Return the (X, Y) coordinate for the center point of the cell that contains the specified text.  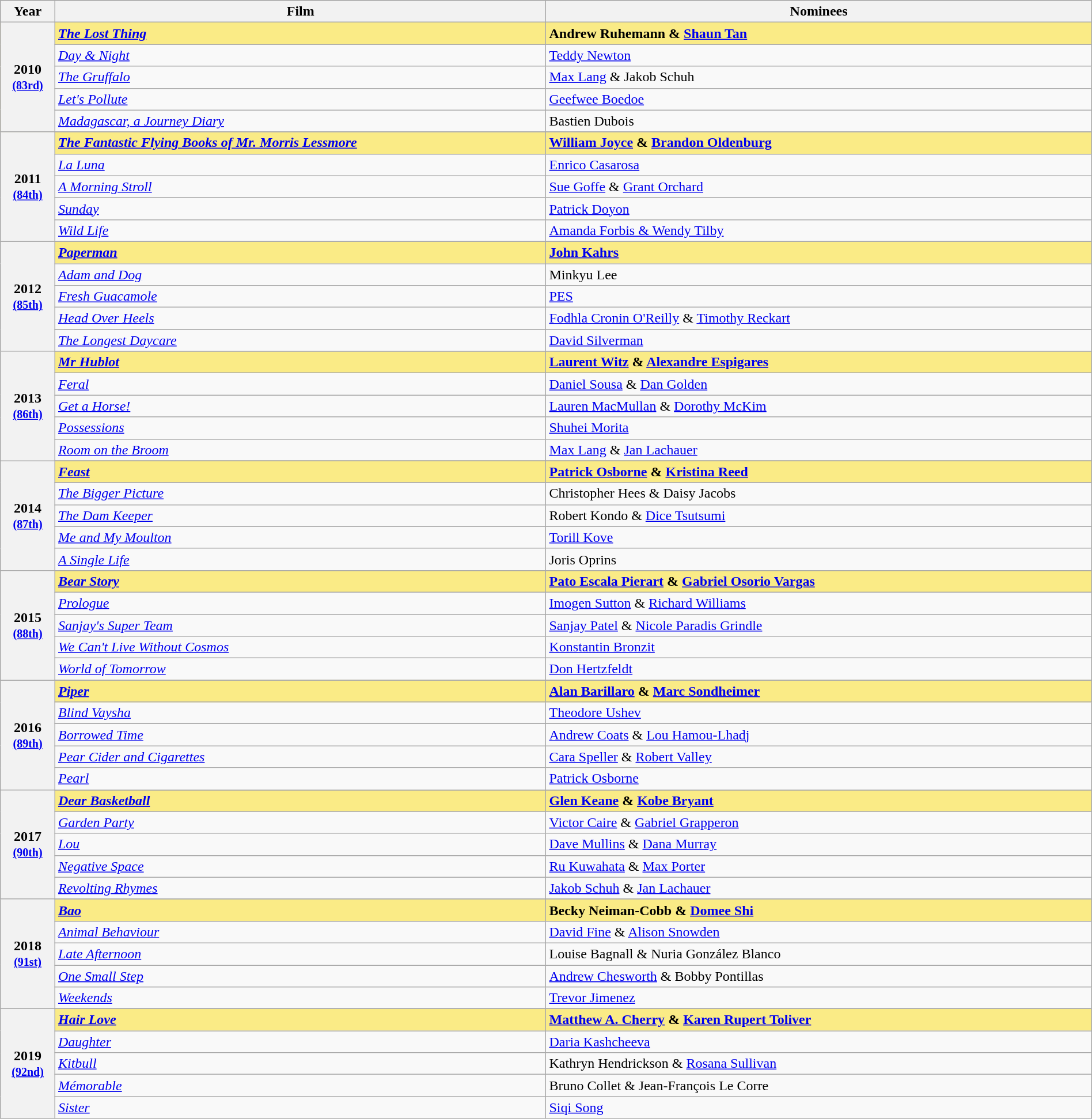
Max Lang & Jan Lachauer (819, 450)
Head Over Heels (301, 318)
The Fantastic Flying Books of Mr. Morris Lessmore (301, 143)
2019(92nd) (28, 1064)
Andrew Ruhemann & Shaun Tan (819, 33)
Sanjay's Super Team (301, 625)
David Fine & Alison Snowden (819, 932)
Patrick Osborne (819, 779)
Christopher Hees & Daisy Jacobs (819, 494)
Hair Love (301, 1020)
Kitbull (301, 1064)
Daria Kashcheeva (819, 1042)
The Lost Thing (301, 33)
Dear Basketball (301, 801)
Sue Goffe & Grant Orchard (819, 187)
Wild Life (301, 230)
Pear Cider and Cigarettes (301, 757)
Let's Pollute (301, 99)
A Morning Stroll (301, 187)
Teddy Newton (819, 55)
Borrowed Time (301, 735)
Glen Keane & Kobe Bryant (819, 801)
Sunday (301, 208)
Fodhla Cronin O'Reilly & Timothy Reckart (819, 318)
Fresh Guacamole (301, 297)
Imogen Sutton & Richard Williams (819, 603)
Victor Caire & Gabriel Grapperon (819, 822)
Bruno Collet & Jean-François Le Corre (819, 1086)
A Single Life (301, 559)
Film (301, 12)
2013(86th) (28, 406)
Louise Bagnall & Nuria González Blanco (819, 954)
John Kahrs (819, 252)
Madagascar, a Journey Diary (301, 121)
The Dam Keeper (301, 515)
Amanda Forbis & Wendy Tilby (819, 230)
Patrick Doyon (819, 208)
PES (819, 297)
Daniel Sousa & Dan Golden (819, 384)
2011(84th) (28, 187)
Joris Oprins (819, 559)
Sister (301, 1107)
Sanjay Patel & Nicole Paradis Grindle (819, 625)
2015(88th) (28, 625)
Garden Party (301, 822)
Andrew Chesworth & Bobby Pontillas (819, 976)
La Luna (301, 165)
Torill Kove (819, 537)
World of Tomorrow (301, 669)
Room on the Broom (301, 450)
Feral (301, 384)
Patrick Osborne & Kristina Reed (819, 472)
2018(91st) (28, 954)
Me and My Moulton (301, 537)
Bao (301, 910)
The Gruffalo (301, 77)
Max Lang & Jakob Schuh (819, 77)
Cara Speller & Robert Valley (819, 757)
Ru Kuwahata & Max Porter (819, 866)
Prologue (301, 603)
Paperman (301, 252)
Piper (301, 691)
Pearl (301, 779)
Weekends (301, 998)
Enrico Casarosa (819, 165)
The Bigger Picture (301, 494)
William Joyce & Brandon Oldenburg (819, 143)
Late Afternoon (301, 954)
Minkyu Lee (819, 275)
2014(87th) (28, 515)
David Silverman (819, 340)
Nominees (819, 12)
Dave Mullins & Dana Murray (819, 844)
Theodore Ushev (819, 713)
One Small Step (301, 976)
Year (28, 12)
Blind Vaysha (301, 713)
2010(83rd) (28, 77)
Robert Kondo & Dice Tsutsumi (819, 515)
Alan Barillaro & Marc Sondheimer (819, 691)
Negative Space (301, 866)
Andrew Coats & Lou Hamou-Lhadj (819, 735)
Trevor Jimenez (819, 998)
Geefwee Boedoe (819, 99)
The Longest Daycare (301, 340)
Animal Behaviour (301, 932)
Daughter (301, 1042)
Revolting Rhymes (301, 888)
2016(89th) (28, 735)
Possessions (301, 428)
Day & Night (301, 55)
We Can't Live Without Cosmos (301, 647)
Mr Hublot (301, 362)
Mémorable (301, 1086)
2012(85th) (28, 296)
Becky Neiman-Cobb & Domee Shi (819, 910)
Siqi Song (819, 1107)
Matthew A. Cherry & Karen Rupert Toliver (819, 1020)
Laurent Witz & Alexandre Espigares (819, 362)
2017(90th) (28, 844)
Pato Escala Pierart & Gabriel Osorio Vargas (819, 581)
Jakob Schuh & Jan Lachauer (819, 888)
Kathryn Hendrickson & Rosana Sullivan (819, 1064)
Feast (301, 472)
Get a Horse! (301, 406)
Adam and Dog (301, 275)
Shuhei Morita (819, 428)
Konstantin Bronzit (819, 647)
Lauren MacMullan & Dorothy McKim (819, 406)
Lou (301, 844)
Bastien Dubois (819, 121)
Bear Story (301, 581)
Don Hertzfeldt (819, 669)
